Provide the (X, Y) coordinate of the cell's center where the given text is located.  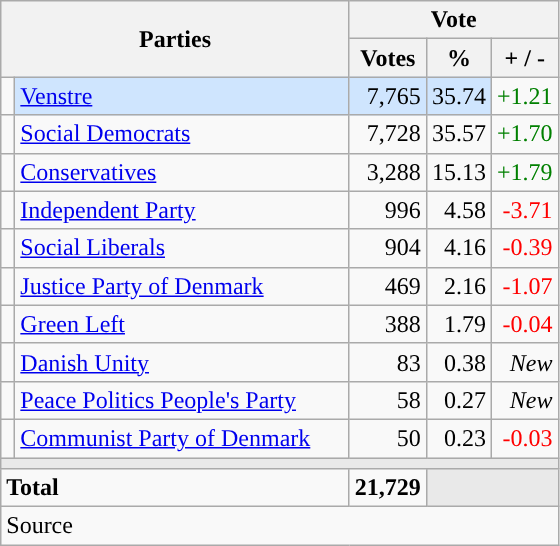
21,729 (388, 488)
Danish Unity (182, 362)
7,728 (388, 134)
Independent Party (182, 210)
Parties (176, 39)
469 (388, 286)
0.38 (458, 362)
388 (388, 324)
996 (388, 210)
4.16 (458, 248)
7,765 (388, 96)
Source (280, 526)
Green Left (182, 324)
58 (388, 400)
+1.70 (524, 134)
Conservatives (182, 172)
Votes (388, 58)
0.23 (458, 438)
Justice Party of Denmark (182, 286)
-0.03 (524, 438)
35.74 (458, 96)
2.16 (458, 286)
+1.21 (524, 96)
1.79 (458, 324)
4.58 (458, 210)
83 (388, 362)
% (458, 58)
50 (388, 438)
Communist Party of Denmark (182, 438)
35.57 (458, 134)
15.13 (458, 172)
3,288 (388, 172)
Social Liberals (182, 248)
0.27 (458, 400)
Vote (454, 20)
-0.04 (524, 324)
-1.07 (524, 286)
+ / - (524, 58)
Total (176, 488)
+1.79 (524, 172)
904 (388, 248)
Social Democrats (182, 134)
-3.71 (524, 210)
Venstre (182, 96)
-0.39 (524, 248)
Peace Politics People's Party (182, 400)
